Locate the cell with the specified text and output its (X, Y) center coordinate. 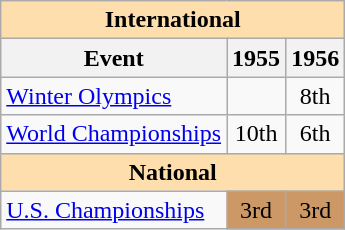
8th (316, 96)
1955 (256, 58)
10th (256, 134)
6th (316, 134)
National (173, 172)
World Championships (114, 134)
U.S. Championships (114, 210)
Event (114, 58)
Winter Olympics (114, 96)
1956 (316, 58)
International (173, 20)
